Detect which cell encompasses the target text, then output its [x, y] center coordinate. 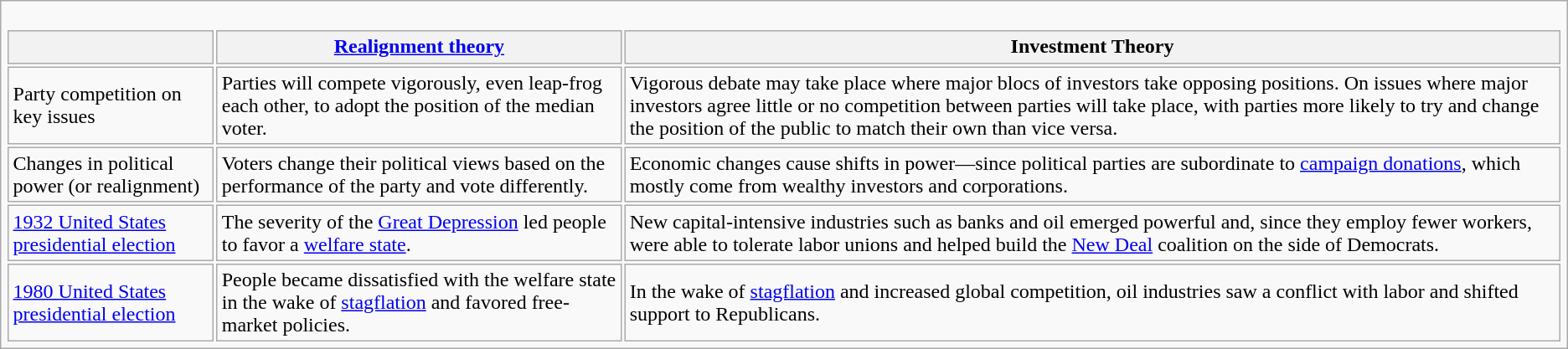
1980 United States presidential election [111, 303]
Changes in political power (or realignment) [111, 174]
The severity of the Great Depression led people to favor a welfare state. [419, 233]
Party competition on key issues [111, 105]
Parties will compete vigorously, even leap-frog each other, to adopt the position of the median voter. [419, 105]
People became dissatisfied with the welfare state in the wake of stagflation and favored free-market policies. [419, 303]
Voters change their political views based on the performance of the party and vote differently. [419, 174]
Realignment theory [419, 47]
Investment Theory [1092, 47]
In the wake of stagflation and increased global competition, oil industries saw a conflict with labor and shifted support to Republicans. [1092, 303]
1932 United States presidential election [111, 233]
